Scan for the cell matching the given text and deliver its (x, y) coordinate at center. 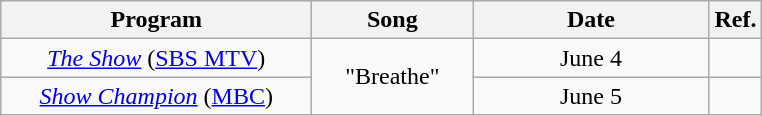
Song (392, 20)
Program (156, 20)
Ref. (736, 20)
June 5 (591, 96)
Date (591, 20)
"Breathe" (392, 77)
The Show (SBS MTV) (156, 58)
Show Champion (MBC) (156, 96)
June 4 (591, 58)
